Return the (x, y) coordinate for the center point of the cell that contains the specified text.  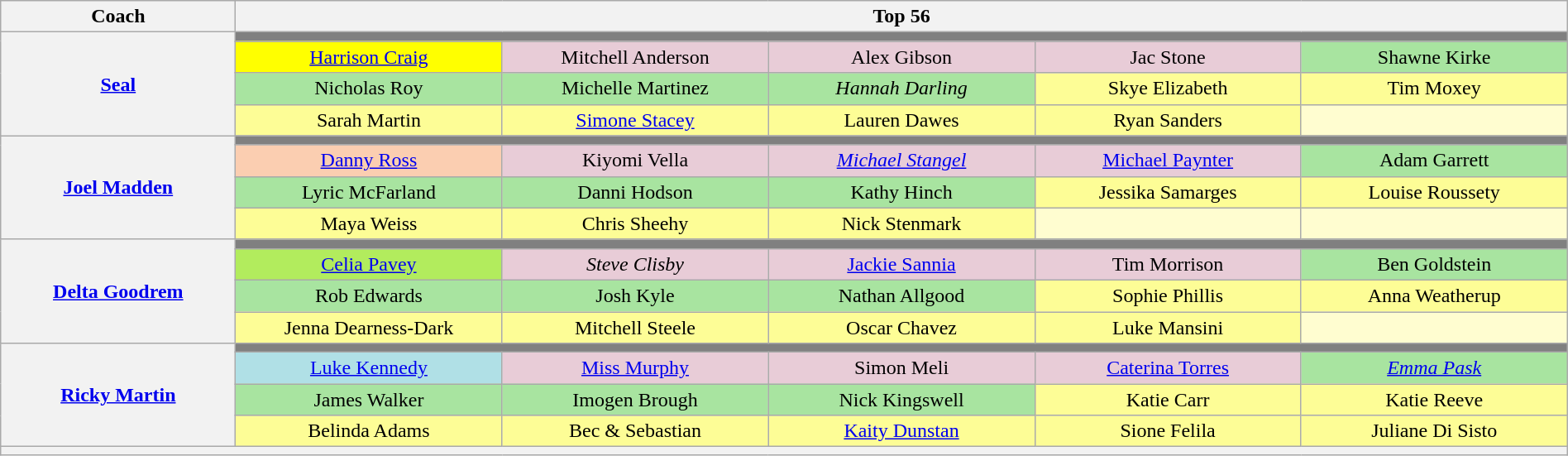
Maya Weiss (369, 223)
Simone Stacey (635, 120)
Miss Murphy (635, 368)
Jessika Samarges (1168, 192)
Danny Ross (369, 161)
Steve Clisby (635, 264)
Lauren Dawes (901, 120)
Chris Sheehy (635, 223)
Michelle Martinez (635, 89)
Shawne Kirke (1434, 57)
Kathy Hinch (901, 192)
Anna Weatherup (1434, 295)
Sophie Phillis (1168, 295)
Katie Carr (1168, 400)
Simon Meli (901, 368)
Imogen Brough (635, 400)
Louise Roussety (1434, 192)
Mitchell Steele (635, 327)
Jackie Sannia (901, 264)
Sione Felila (1168, 431)
Ben Goldstein (1434, 264)
Hannah Darling (901, 89)
Ryan Sanders (1168, 120)
Rob Edwards (369, 295)
Top 56 (901, 17)
Mitchell Anderson (635, 57)
Nick Kingswell (901, 400)
Michael Stangel (901, 161)
Bec & Sebastian (635, 431)
Tim Morrison (1168, 264)
Caterina Torres (1168, 368)
Skye Elizabeth (1168, 89)
Luke Mansini (1168, 327)
Belinda Adams (369, 431)
Celia Pavey (369, 264)
Harrison Craig (369, 57)
Lyric McFarland (369, 192)
Nicholas Roy (369, 89)
Nick Stenmark (901, 223)
Coach (118, 17)
Delta Goodrem (118, 291)
Kiyomi Vella (635, 161)
Jac Stone (1168, 57)
Adam Garrett (1434, 161)
Luke Kennedy (369, 368)
Danni Hodson (635, 192)
Josh Kyle (635, 295)
Juliane Di Sisto (1434, 431)
Kaity Dunstan (901, 431)
Oscar Chavez (901, 327)
Nathan Allgood (901, 295)
Tim Moxey (1434, 89)
Michael Paynter (1168, 161)
Jenna Dearness-Dark (369, 327)
Sarah Martin (369, 120)
Seal (118, 84)
Emma Pask (1434, 368)
Katie Reeve (1434, 400)
Ricky Martin (118, 396)
James Walker (369, 400)
Alex Gibson (901, 57)
Joel Madden (118, 187)
